Identify which cell holds the provided text, then report its (X, Y) central coordinate. 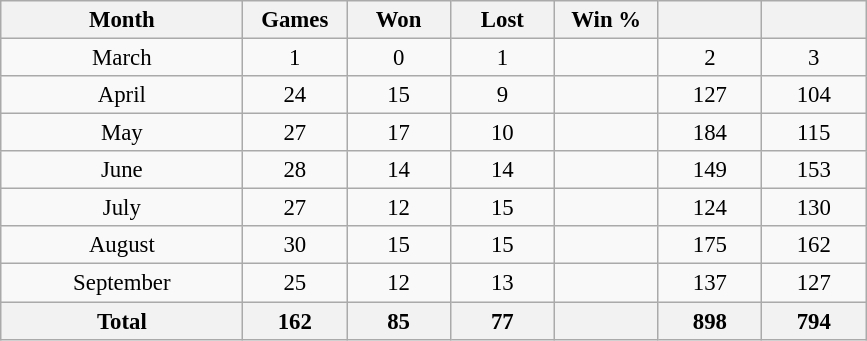
85 (399, 321)
Games (295, 20)
Won (399, 20)
175 (710, 245)
June (122, 170)
April (122, 95)
Win % (606, 20)
184 (710, 133)
March (122, 58)
10 (502, 133)
May (122, 133)
149 (710, 170)
13 (502, 283)
115 (814, 133)
898 (710, 321)
153 (814, 170)
September (122, 283)
24 (295, 95)
Total (122, 321)
28 (295, 170)
77 (502, 321)
130 (814, 208)
August (122, 245)
794 (814, 321)
0 (399, 58)
25 (295, 283)
17 (399, 133)
Lost (502, 20)
124 (710, 208)
30 (295, 245)
2 (710, 58)
104 (814, 95)
9 (502, 95)
July (122, 208)
Month (122, 20)
137 (710, 283)
3 (814, 58)
